Determine the [x, y] coordinate at the center of the cell enclosing the given text.  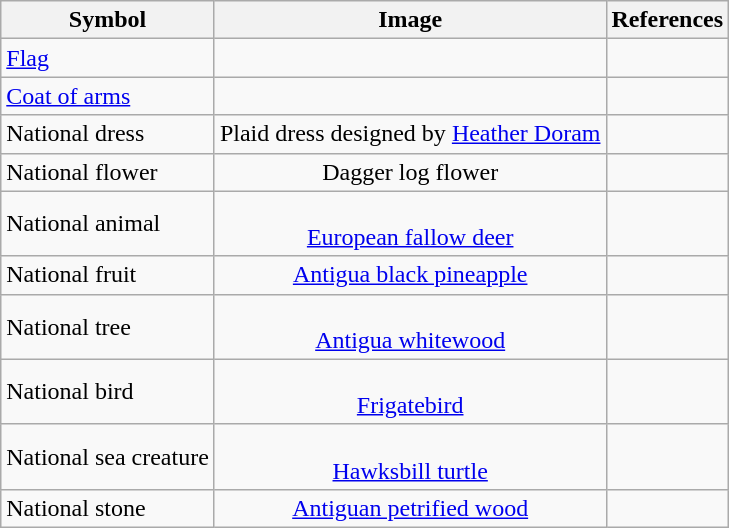
National animal [108, 224]
Plaid dress designed by Heather Doram [410, 134]
Flag [108, 58]
National stone [108, 508]
National fruit [108, 275]
Coat of arms [108, 96]
References [668, 20]
European fallow deer [410, 224]
National tree [108, 326]
National sea creature [108, 456]
Antigua whitewood [410, 326]
Symbol [108, 20]
National flower [108, 172]
Antiguan petrified wood [410, 508]
Image [410, 20]
National bird [108, 392]
National dress [108, 134]
Hawksbill turtle [410, 456]
Dagger log flower [410, 172]
Antigua black pineapple [410, 275]
Frigatebird [410, 392]
